Output the [X, Y] coordinate of the center of the cell containing the given text.  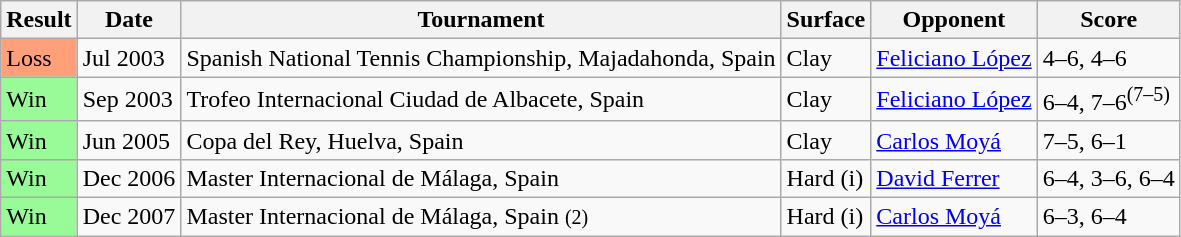
4–6, 4–6 [1108, 58]
6–4, 3–6, 6–4 [1108, 178]
Dec 2006 [129, 178]
Jun 2005 [129, 140]
Jul 2003 [129, 58]
Tournament [481, 20]
6–3, 6–4 [1108, 217]
Master Internacional de Málaga, Spain [481, 178]
Copa del Rey, Huelva, Spain [481, 140]
Result [39, 20]
Surface [826, 20]
Opponent [954, 20]
Sep 2003 [129, 100]
Date [129, 20]
Trofeo Internacional Ciudad de Albacete, Spain [481, 100]
Loss [39, 58]
Dec 2007 [129, 217]
Spanish National Tennis Championship, Majadahonda, Spain [481, 58]
David Ferrer [954, 178]
Score [1108, 20]
7–5, 6–1 [1108, 140]
Master Internacional de Málaga, Spain (2) [481, 217]
6–4, 7–6(7–5) [1108, 100]
